Output the (X, Y) coordinate of the center of the cell containing the given text.  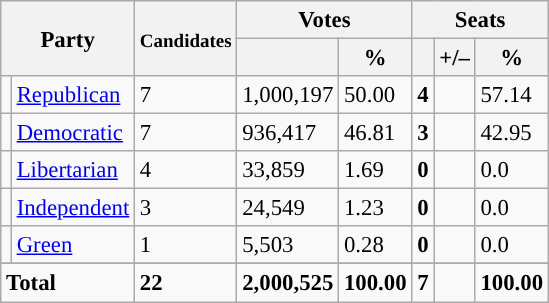
22 (186, 283)
1.69 (376, 170)
42.95 (512, 133)
57.14 (512, 95)
+/– (454, 58)
Republican (72, 95)
5,503 (288, 245)
1,000,197 (288, 95)
Libertarian (72, 170)
936,417 (288, 133)
24,549 (288, 208)
Seats (480, 20)
50.00 (376, 95)
Party (68, 38)
2,000,525 (288, 283)
1.23 (376, 208)
0.28 (376, 245)
Democratic (72, 133)
46.81 (376, 133)
1 (186, 245)
Green (72, 245)
33,859 (288, 170)
Votes (324, 20)
Total (68, 283)
Candidates (186, 38)
Independent (72, 208)
